Pinpoint the cell where the given text exists, returning its (x, y) midpoint coordinate. 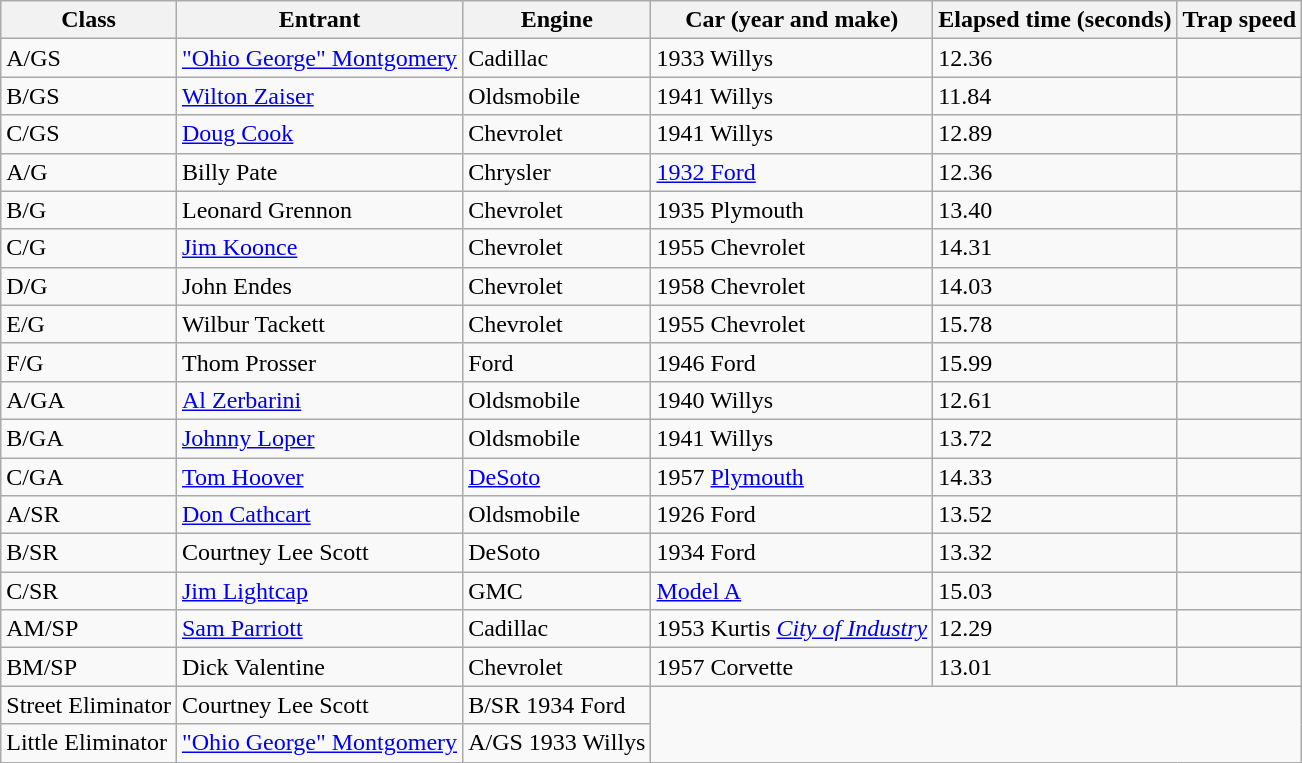
B/GA (89, 438)
1953 Kurtis City of Industry (792, 629)
C/GA (89, 477)
15.03 (1055, 591)
Leonard Grennon (319, 210)
Jim Koonce (319, 248)
15.78 (1055, 324)
Dick Valentine (319, 667)
B/GS (89, 96)
E/G (89, 324)
Entrant (319, 20)
11.84 (1055, 96)
Engine (557, 20)
A/GA (89, 400)
Billy Pate (319, 172)
Chrysler (557, 172)
B/SR 1934 Ford (557, 705)
B/SR (89, 553)
13.32 (1055, 553)
1958 Chevrolet (792, 286)
12.29 (1055, 629)
AM/SP (89, 629)
14.03 (1055, 286)
A/GS 1933 Willys (557, 743)
Wilton Zaiser (319, 96)
Elapsed time (seconds) (1055, 20)
1935 Plymouth (792, 210)
Doug Cook (319, 134)
B/G (89, 210)
A/SR (89, 515)
John Endes (319, 286)
Johnny Loper (319, 438)
1932 Ford (792, 172)
1957 Plymouth (792, 477)
14.33 (1055, 477)
Wilbur Tackett (319, 324)
12.89 (1055, 134)
A/GS (89, 58)
13.01 (1055, 667)
1957 Corvette (792, 667)
1946 Ford (792, 362)
Model A (792, 591)
15.99 (1055, 362)
Al Zerbarini (319, 400)
12.61 (1055, 400)
13.72 (1055, 438)
Car (year and make) (792, 20)
Trap speed (1240, 20)
BM/SP (89, 667)
A/G (89, 172)
1934 Ford (792, 553)
C/G (89, 248)
Jim Lightcap (319, 591)
Little Eliminator (89, 743)
14.31 (1055, 248)
13.40 (1055, 210)
F/G (89, 362)
C/GS (89, 134)
GMC (557, 591)
C/SR (89, 591)
13.52 (1055, 515)
1940 Willys (792, 400)
Thom Prosser (319, 362)
Ford (557, 362)
Tom Hoover (319, 477)
Sam Parriott (319, 629)
D/G (89, 286)
Class (89, 20)
Street Eliminator (89, 705)
1933 Willys (792, 58)
Don Cathcart (319, 515)
1926 Ford (792, 515)
